Capture the cell that displays the provided text and extract its [X, Y] central coordinate. 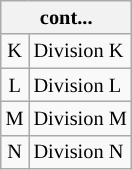
cont... [66, 17]
K [15, 51]
L [15, 85]
Division N [80, 152]
N [15, 152]
Division L [80, 85]
M [15, 118]
Division K [80, 51]
Division M [80, 118]
